Pinpoint the cell where the given text exists, returning its (X, Y) midpoint coordinate. 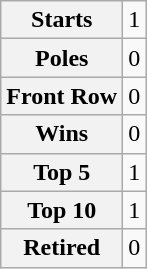
Front Row (62, 96)
Retired (62, 248)
Starts (62, 20)
Top 10 (62, 210)
Top 5 (62, 172)
Poles (62, 58)
Wins (62, 134)
